Return the (x, y) coordinate for the center point of the cell that contains the specified text.  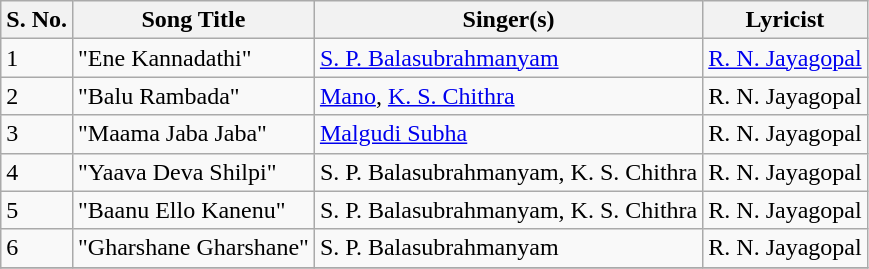
"Maama Jaba Jaba" (193, 134)
S. No. (37, 20)
Singer(s) (508, 20)
Song Title (193, 20)
"Yaava Deva Shilpi" (193, 172)
3 (37, 134)
Mano, K. S. Chithra (508, 96)
6 (37, 248)
"Baanu Ello Kanenu" (193, 210)
1 (37, 58)
Malgudi Subha (508, 134)
5 (37, 210)
"Ene Kannadathi" (193, 58)
Lyricist (785, 20)
"Gharshane Gharshane" (193, 248)
4 (37, 172)
2 (37, 96)
"Balu Rambada" (193, 96)
